Locate the cell with the specified text and output its (x, y) center coordinate. 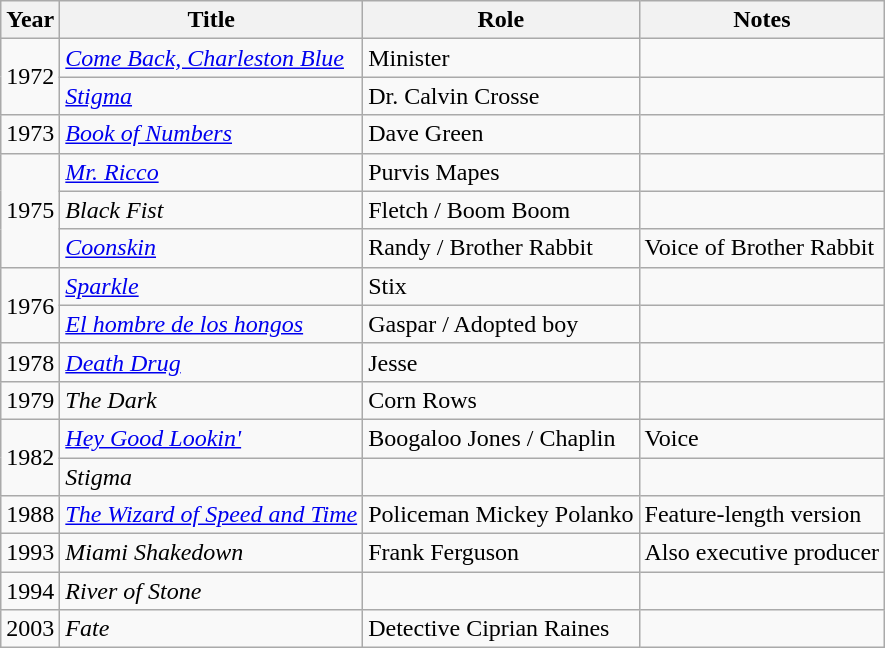
Year (30, 20)
Dr. Calvin Crosse (501, 96)
Detective Ciprian Raines (501, 629)
1979 (30, 400)
1994 (30, 591)
Book of Numbers (212, 134)
Gaspar / Adopted boy (501, 324)
1976 (30, 305)
Fletch / Boom Boom (501, 210)
Boogaloo Jones / Chaplin (501, 438)
El hombre de los hongos (212, 324)
Purvis Mapes (501, 172)
Miami Shakedown (212, 553)
Hey Good Lookin' (212, 438)
Death Drug (212, 362)
1978 (30, 362)
Black Fist (212, 210)
Jesse (501, 362)
Voice (762, 438)
1988 (30, 515)
Come Back, Charleston Blue (212, 58)
Stix (501, 286)
Role (501, 20)
Notes (762, 20)
Policeman Mickey Polanko (501, 515)
Randy / Brother Rabbit (501, 248)
Sparkle (212, 286)
Feature-length version (762, 515)
Coonskin (212, 248)
2003 (30, 629)
Minister (501, 58)
1993 (30, 553)
Mr. Ricco (212, 172)
Dave Green (501, 134)
Frank Ferguson (501, 553)
River of Stone (212, 591)
1982 (30, 457)
Also executive producer (762, 553)
Fate (212, 629)
1973 (30, 134)
1972 (30, 77)
Corn Rows (501, 400)
1975 (30, 210)
The Wizard of Speed and Time (212, 515)
The Dark (212, 400)
Title (212, 20)
Voice of Brother Rabbit (762, 248)
